Scan for the cell matching the given text and deliver its (x, y) coordinate at center. 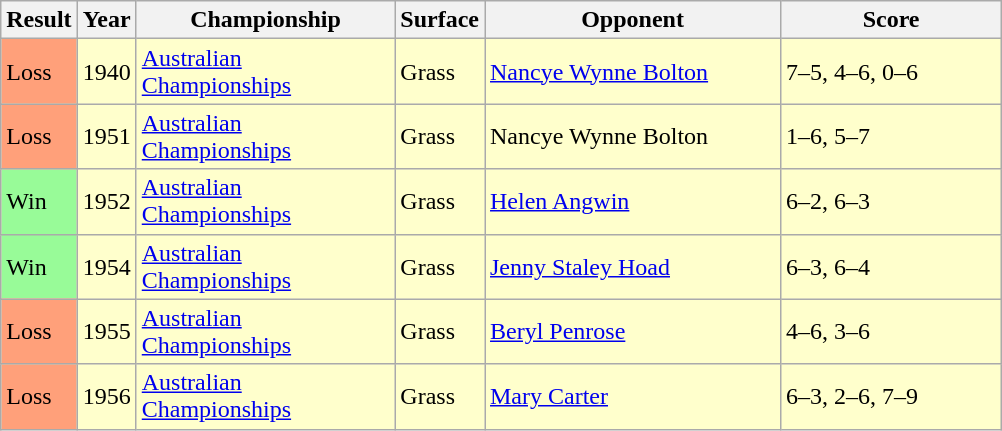
Score (892, 20)
1–6, 5–7 (892, 136)
Helen Angwin (632, 202)
1954 (106, 266)
Jenny Staley Hoad (632, 266)
Beryl Penrose (632, 332)
7–5, 4–6, 0–6 (892, 72)
Opponent (632, 20)
1952 (106, 202)
4–6, 3–6 (892, 332)
Year (106, 20)
Mary Carter (632, 396)
1956 (106, 396)
6–3, 2–6, 7–9 (892, 396)
1955 (106, 332)
6–3, 6–4 (892, 266)
Championship (266, 20)
6–2, 6–3 (892, 202)
Surface (440, 20)
1951 (106, 136)
1940 (106, 72)
Result (39, 20)
